Provide the [X, Y] coordinate of the cell's center where the given text is located.  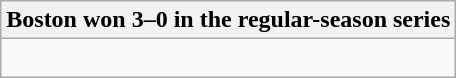
Boston won 3–0 in the regular-season series [228, 20]
